Extract the [x, y] coordinate from the center of the cell holding the provided text.  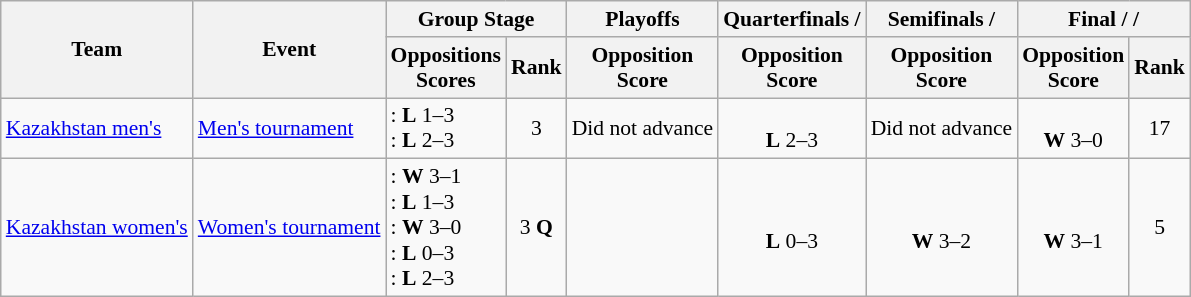
L 0–3 [792, 228]
3 Q [536, 228]
Quarterfinals / [792, 19]
Team [97, 50]
Kazakhstan men's [97, 128]
Group Stage [476, 19]
OppositionsScores [446, 68]
: W 3–1: L 1–3: W 3–0: L 0–3: L 2–3 [446, 228]
Final / / [1104, 19]
17 [1160, 128]
Women's tournament [290, 228]
Kazakhstan women's [97, 228]
W 3–0 [1073, 128]
3 [536, 128]
W 3–2 [942, 228]
W 3–1 [1073, 228]
L 2–3 [792, 128]
: L 1–3: L 2–3 [446, 128]
Semifinals / [942, 19]
Playoffs [643, 19]
5 [1160, 228]
Event [290, 50]
Men's tournament [290, 128]
